Search for the cell housing the specified text and yield its (x, y) center coordinate. 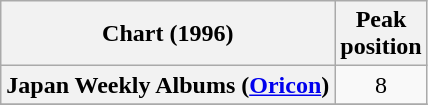
Japan Weekly Albums (Oricon) (168, 85)
8 (381, 85)
Peakposition (381, 34)
Chart (1996) (168, 34)
